Extract the (x, y) coordinate from the center of the cell holding the provided text.  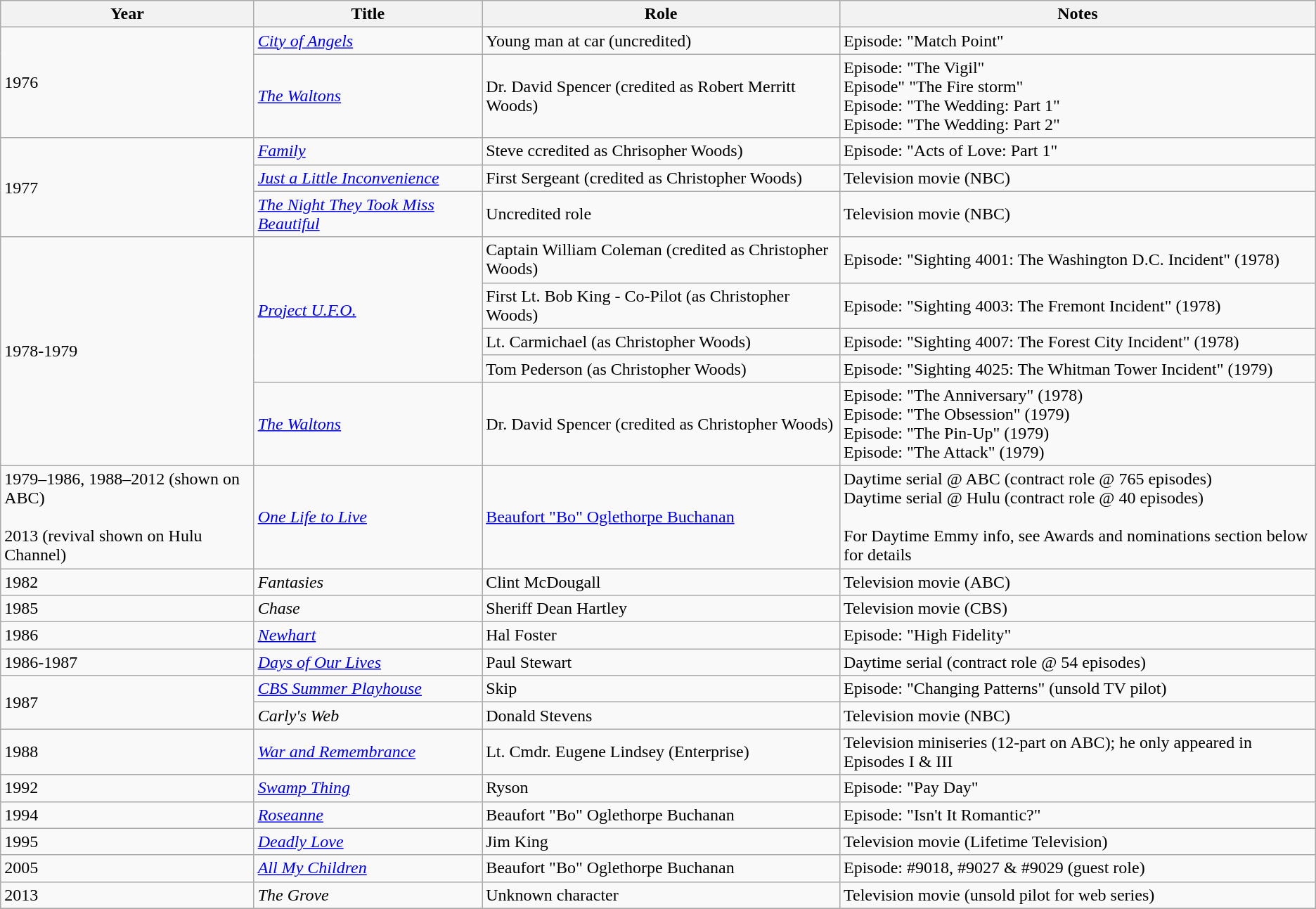
First Lt. Bob King - Co-Pilot (as Christopher Woods) (661, 305)
1986 (127, 636)
1986-1987 (127, 662)
Tom Pederson (as Christopher Woods) (661, 368)
Fantasies (368, 581)
Title (368, 14)
Hal Foster (661, 636)
The Night They Took Miss Beautiful (368, 214)
1979–1986, 1988–2012 (shown on ABC)2013 (revival shown on Hulu Channel) (127, 517)
One Life to Live (368, 517)
Uncredited role (661, 214)
1978-1979 (127, 352)
1985 (127, 609)
Ryson (661, 788)
Episode: "Acts of Love: Part 1" (1077, 151)
Project U.F.O. (368, 309)
Roseanne (368, 815)
Episode: "Sighting 4007: The Forest City Incident" (1978) (1077, 342)
City of Angels (368, 41)
Just a Little Inconvenience (368, 178)
1982 (127, 581)
Captain William Coleman (credited as Christopher Woods) (661, 260)
CBS Summer Playhouse (368, 689)
Days of Our Lives (368, 662)
Lt. Carmichael (as Christopher Woods) (661, 342)
Television movie (CBS) (1077, 609)
Notes (1077, 14)
All My Children (368, 868)
Skip (661, 689)
Television movie (ABC) (1077, 581)
Deadly Love (368, 842)
2013 (127, 895)
1976 (127, 83)
War and Remembrance (368, 752)
1987 (127, 702)
1994 (127, 815)
Jim King (661, 842)
2005 (127, 868)
Episode: "Sighting 4003: The Fremont Incident" (1978) (1077, 305)
Dr. David Spencer (credited as Christopher Woods) (661, 423)
Clint McDougall (661, 581)
Newhart (368, 636)
Year (127, 14)
Role (661, 14)
Episode: "The Vigil"Episode" "The Fire storm"Episode: "The Wedding: Part 1"Episode: "The Wedding: Part 2" (1077, 96)
Episode: "Isn't It Romantic?" (1077, 815)
Daytime serial (contract role @ 54 episodes) (1077, 662)
Episode: "The Anniversary" (1978)Episode: "The Obsession" (1979)Episode: "The Pin-Up" (1979)Episode: "The Attack" (1979) (1077, 423)
Lt. Cmdr. Eugene Lindsey (Enterprise) (661, 752)
Paul Stewart (661, 662)
Steve ccredited as Chrisopher Woods) (661, 151)
Episode: "Pay Day" (1077, 788)
Episode: "Sighting 4025: The Whitman Tower Incident" (1979) (1077, 368)
Carly's Web (368, 716)
Television movie (Lifetime Television) (1077, 842)
Episode: "Changing Patterns" (unsold TV pilot) (1077, 689)
Young man at car (uncredited) (661, 41)
The Grove (368, 895)
1977 (127, 187)
Television miniseries (12-part on ABC); he only appeared in Episodes I & III (1077, 752)
First Sergeant (credited as Christopher Woods) (661, 178)
Dr. David Spencer (credited as Robert Merritt Woods) (661, 96)
Television movie (unsold pilot for web series) (1077, 895)
Donald Stevens (661, 716)
Episode: "Match Point" (1077, 41)
Episode: "High Fidelity" (1077, 636)
1995 (127, 842)
Sheriff Dean Hartley (661, 609)
Episode: "Sighting 4001: The Washington D.C. Incident" (1978) (1077, 260)
Episode: #9018, #9027 & #9029 (guest role) (1077, 868)
Family (368, 151)
Chase (368, 609)
Swamp Thing (368, 788)
1988 (127, 752)
1992 (127, 788)
Unknown character (661, 895)
